For the text-containing cell, return its midpoint in [X, Y] coordinate format. 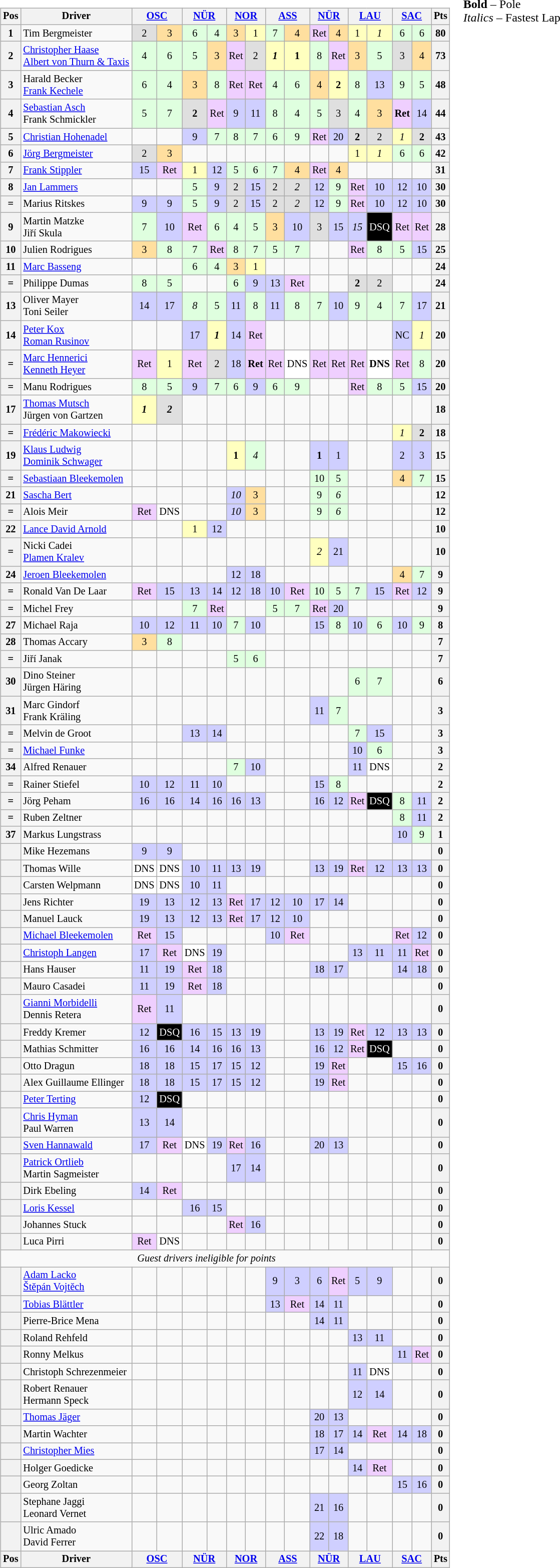
34 [11, 767]
Jens Richter [76, 902]
Loris Kessel [76, 1208]
Sebastiaan Bleekemolen [76, 478]
42 [440, 154]
44 [440, 114]
80 [440, 33]
Johannes Stuck [76, 1225]
Sascha Bert [76, 495]
Jiří Janak [76, 659]
Alfred Renauer [76, 767]
37 [11, 835]
Sven Hannawald [76, 1145]
Pierre-Brice Mena [76, 1321]
Manuel Lauck [76, 919]
Klaus Ludwig Dominik Schwager [76, 456]
Manu Rodrigues [76, 387]
Thomas Jäger [76, 1417]
Carsten Welpmann [76, 885]
25 [440, 250]
Thomas Mutsch Jürgen von Gartzen [76, 410]
NC [402, 335]
Ronald Van De Laar [76, 591]
Martin Matzke Jiří Skula [76, 227]
Marc Gindorf Frank Kräling [76, 711]
Holger Goedicke [76, 1468]
Julien Rodrigues [76, 250]
Marc Hennerici Kenneth Heyer [76, 364]
Harald Becker Frank Kechele [76, 85]
Jörg Bergmeister [76, 154]
Christoph Langen [76, 953]
Christopher Mies [76, 1451]
Mathias Schmitter [76, 1049]
Ronny Melkus [76, 1355]
Thomas Wille [76, 868]
Roland Rehfeld [76, 1338]
Oliver Mayer Toni Seiler [76, 306]
Sebastian Asch Frank Schmickler [76, 114]
Alex Guillaume Ellinger [76, 1083]
Martin Wachter [76, 1434]
Lance David Arnold [76, 529]
Mike Hezemans [76, 852]
Michael Bleekemolen [76, 936]
Adam Lacko Štěpán Vojtěch [76, 1282]
Rainer Stiefel [76, 784]
Michael Funke [76, 751]
Tobias Blättler [76, 1304]
Peter Kox Roman Rusinov [76, 335]
Ulric Amado David Ferrer [76, 1536]
Christopher Haase Albert von Thurn & Taxis [76, 56]
Marc Basseng [76, 267]
Marius Ritskes [76, 204]
Dino Steiner Jürgen Häring [76, 682]
Frank Stippler [76, 170]
Robert Renauer Hermann Speck [76, 1395]
Jeroen Bleekemolen [76, 575]
73 [440, 56]
Patrick Ortlieb Martin Sagmeister [76, 1168]
Georg Zoltan [76, 1485]
48 [440, 85]
Markus Lungstrass [76, 835]
Mauro Casadei [76, 987]
Freddy Kremer [76, 1032]
Jörg Peham [76, 801]
Stephane Jaggi Leonard Vernet [76, 1508]
Hans Hauser [76, 970]
Luca Pirri [76, 1241]
Philippe Dumas [76, 283]
Peter Terting [76, 1100]
Chris Hyman Paul Warren [76, 1122]
Guest drivers ineligible for points [206, 1259]
Michael Raja [76, 625]
Frédéric Makowiecki [76, 433]
Gianni Morbidelli Dennis Retera [76, 1009]
Nicki Cadei Plamen Kralev [76, 552]
Alois Meir [76, 512]
Dirk Ebeling [76, 1191]
Melvin de Groot [76, 734]
Tim Bergmeister [76, 33]
27 [11, 625]
43 [440, 137]
Michel Frey [76, 608]
Otto Dragun [76, 1066]
Christian Hohenadel [76, 137]
Jan Lammers [76, 187]
Ruben Zeltner [76, 818]
Christoph Schrezenmeier [76, 1372]
Thomas Accary [76, 642]
